Provide the [X, Y] coordinate of the cell's center where the given text is located.  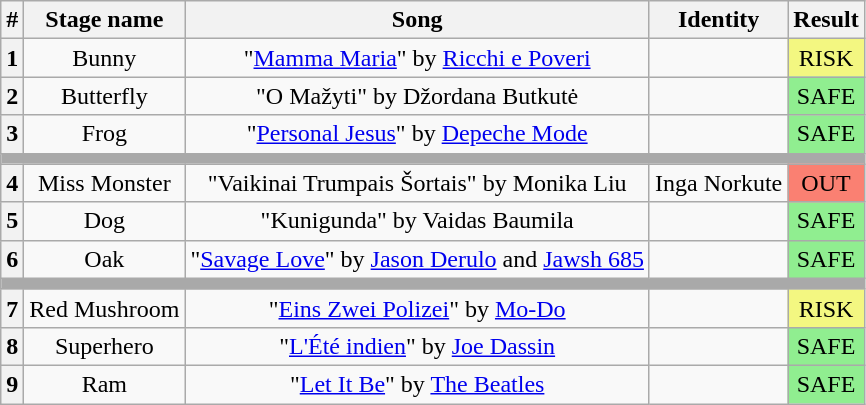
9 [12, 384]
Dog [104, 221]
"Mamma Maria" by Ricchi e Poveri [418, 58]
Bunny [104, 58]
6 [12, 259]
Ram [104, 384]
3 [12, 134]
"Let It Be" by The Beatles [418, 384]
"Savage Love" by Jason Derulo and Jawsh 685 [418, 259]
Miss Monster [104, 183]
"Vaikinai Trumpais Šortais" by Monika Liu [418, 183]
Identity [718, 20]
Result [826, 20]
Stage name [104, 20]
7 [12, 308]
8 [12, 346]
OUT [826, 183]
# [12, 20]
Red Mushroom [104, 308]
5 [12, 221]
Frog [104, 134]
4 [12, 183]
Song [418, 20]
"O Mažyti" by Džordana Butkutė [418, 96]
1 [12, 58]
"Kunigunda" by Vaidas Baumila [418, 221]
"Personal Jesus" by Depeche Mode [418, 134]
2 [12, 96]
Superhero [104, 346]
"Eins Zwei Polizei" by Mo-Do [418, 308]
Inga Norkute [718, 183]
Butterfly [104, 96]
"L'Été indien" by Joe Dassin [418, 346]
Oak [104, 259]
